Return the (x, y) coordinate for the center point of the cell that contains the specified text.  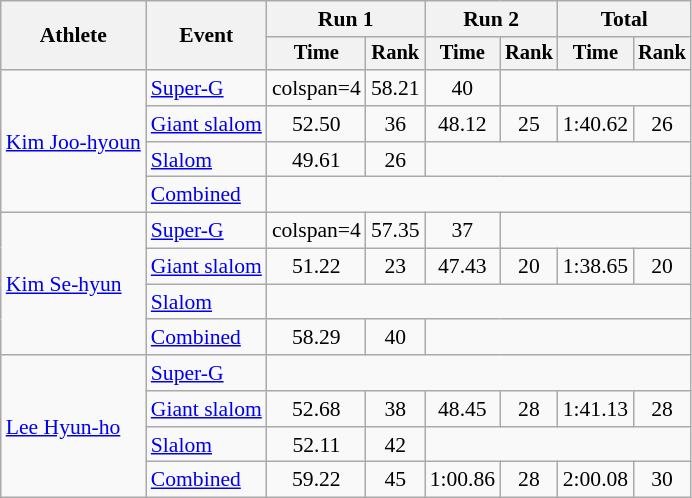
51.22 (316, 267)
Athlete (74, 36)
38 (396, 409)
57.35 (396, 231)
1:41.13 (596, 409)
45 (396, 480)
1:40.62 (596, 124)
Run 2 (492, 19)
1:38.65 (596, 267)
Lee Hyun-ho (74, 426)
Event (206, 36)
59.22 (316, 480)
58.29 (316, 338)
2:00.08 (596, 480)
23 (396, 267)
58.21 (396, 88)
42 (396, 445)
25 (529, 124)
47.43 (462, 267)
Kim Se-hyun (74, 284)
Kim Joo-hyoun (74, 141)
Total (624, 19)
1:00.86 (462, 480)
Run 1 (346, 19)
52.68 (316, 409)
48.45 (462, 409)
52.11 (316, 445)
30 (662, 480)
52.50 (316, 124)
36 (396, 124)
48.12 (462, 124)
37 (462, 231)
49.61 (316, 160)
